Provide the [x, y] coordinate of the cell's center where the given text is located.  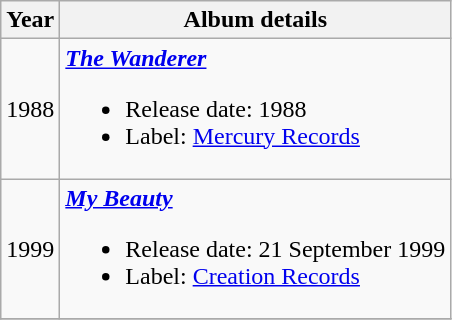
1999 [30, 249]
My BeautyRelease date: 21 September 1999Label: Creation Records [256, 249]
Year [30, 20]
The WandererRelease date: 1988Label: Mercury Records [256, 109]
Album details [256, 20]
1988 [30, 109]
